Provide the (x, y) coordinate of the cell's center where the given text is located.  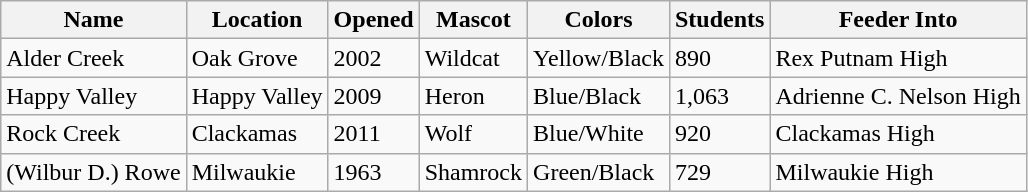
Green/Black (599, 172)
Milwaukie High (898, 172)
Shamrock (473, 172)
Blue/Black (599, 96)
Blue/White (599, 134)
Milwaukie (257, 172)
Name (94, 20)
Students (719, 20)
Adrienne C. Nelson High (898, 96)
Rock Creek (94, 134)
Feeder Into (898, 20)
Opened (374, 20)
Yellow/Black (599, 58)
Colors (599, 20)
729 (719, 172)
890 (719, 58)
Wildcat (473, 58)
Heron (473, 96)
2011 (374, 134)
Location (257, 20)
1,063 (719, 96)
Clackamas (257, 134)
Mascot (473, 20)
Alder Creek (94, 58)
2009 (374, 96)
(Wilbur D.) Rowe (94, 172)
1963 (374, 172)
Rex Putnam High (898, 58)
2002 (374, 58)
Wolf (473, 134)
Oak Grove (257, 58)
Clackamas High (898, 134)
920 (719, 134)
